Scan for the cell matching the given text and deliver its (X, Y) coordinate at center. 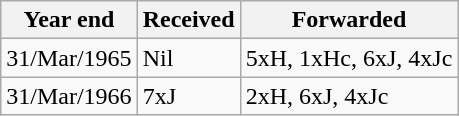
2xH, 6xJ, 4xJc (349, 96)
Received (188, 20)
31/Mar/1965 (69, 58)
Year end (69, 20)
7xJ (188, 96)
5xH, 1xHc, 6xJ, 4xJc (349, 58)
Nil (188, 58)
Forwarded (349, 20)
31/Mar/1966 (69, 96)
